Output the [x, y] coordinate of the center of the cell containing the given text.  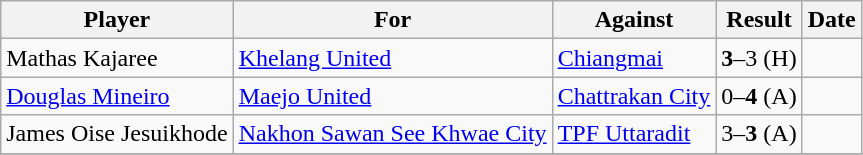
Chattrakan City [634, 96]
Nakhon Sawan See Khwae City [392, 134]
Khelang United [392, 58]
Against [634, 20]
Date [832, 20]
Player [117, 20]
Mathas Kajaree [117, 58]
For [392, 20]
Chiangmai [634, 58]
Douglas Mineiro [117, 96]
3–3 (H) [759, 58]
James Oise Jesuikhode [117, 134]
TPF Uttaradit [634, 134]
0–4 (A) [759, 96]
Maejo United [392, 96]
Result [759, 20]
3–3 (A) [759, 134]
